Locate the cell with the specified text and output its (X, Y) center coordinate. 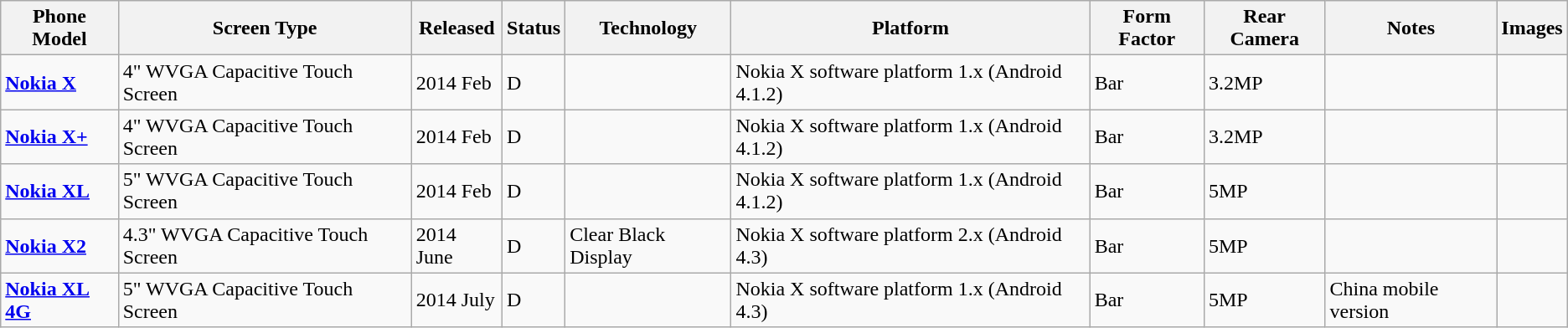
Released (456, 28)
Nokia X (59, 82)
4.3" WVGA Capacitive Touch Screen (265, 246)
Form Factor (1147, 28)
Status (534, 28)
Nokia XL (59, 191)
2014 June (456, 246)
Nokia X+ (59, 137)
Images (1532, 28)
Notes (1411, 28)
China mobile version (1411, 300)
Technology (648, 28)
Screen Type (265, 28)
Clear Black Display (648, 246)
2014 July (456, 300)
Platform (910, 28)
Nokia XL 4G (59, 300)
Nokia X2 (59, 246)
Phone Model (59, 28)
Nokia X software platform 2.x (Android 4.3) (910, 246)
Rear Camera (1265, 28)
Nokia X software platform 1.x (Android 4.3) (910, 300)
